From the cell containing the given text, extract its center point as (X, Y) coordinate. 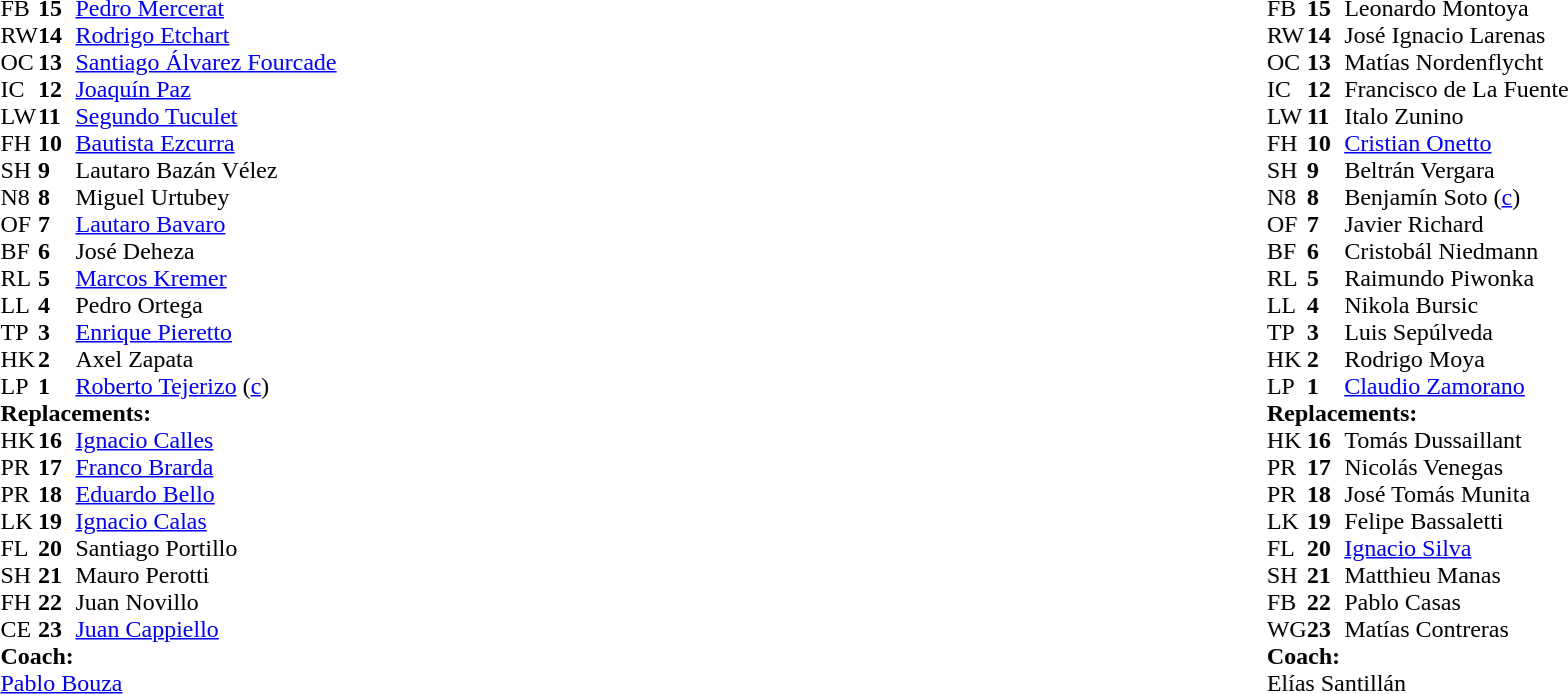
José Deheza (206, 252)
Ignacio Calas (206, 522)
Pedro Ortega (206, 306)
Ignacio Calles (206, 440)
Juan Cappiello (206, 630)
Miguel Urtubey (206, 198)
Marcos Kremer (206, 278)
Lautaro Bazán Vélez (206, 170)
Replacements: (168, 414)
Santiago Portillo (206, 548)
Axel Zapata (206, 360)
Roberto Tejerizo (c) (206, 386)
FB (1287, 602)
Coach: (168, 656)
Santiago Álvarez Fourcade (206, 62)
Joaquín Paz (206, 90)
Franco Brarda (206, 468)
Lautaro Bavaro (206, 224)
Segundo Tuculet (206, 116)
WG (1287, 630)
Mauro Perotti (206, 576)
Bautista Ezcurra (206, 144)
Juan Novillo (206, 602)
Eduardo Bello (206, 494)
Enrique Pieretto (206, 332)
CE (19, 630)
Rodrigo Etchart (206, 36)
